Determine the [X, Y] coordinate at the center of the cell enclosing the given text.  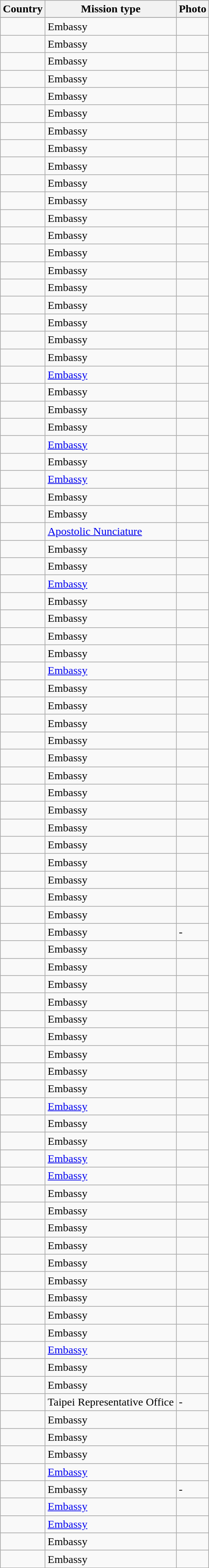
Taipei Representative Office [110, 1402]
Country [23, 9]
Photo [192, 9]
Mission type [110, 9]
Apostolic Nunciature [110, 532]
